Determine the (x, y) coordinate at the center of the cell enclosing the given text.  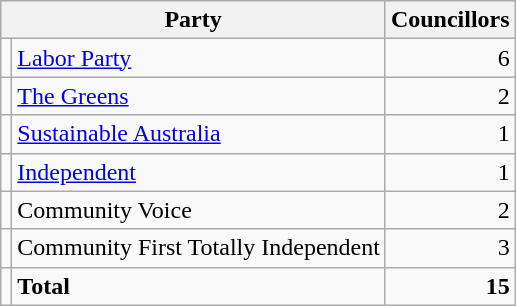
Labor Party (199, 58)
15 (450, 286)
Community Voice (199, 210)
Total (199, 286)
Party (194, 20)
Community First Totally Independent (199, 248)
Councillors (450, 20)
The Greens (199, 96)
6 (450, 58)
Sustainable Australia (199, 134)
3 (450, 248)
Independent (199, 172)
